Extract the (X, Y) coordinate from the center of the cell holding the provided text.  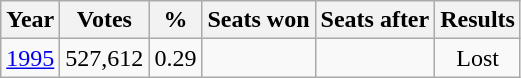
Seats after (375, 20)
Year (30, 20)
0.29 (176, 58)
Votes (104, 20)
1995 (30, 58)
527,612 (104, 58)
Lost (478, 58)
Results (478, 20)
Seats won (258, 20)
% (176, 20)
